Return [X, Y] of the center of cell containing provided text 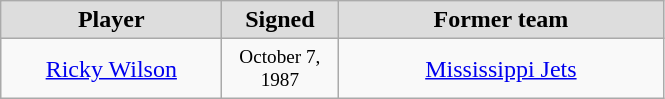
Signed [280, 20]
Former team [501, 20]
Player [112, 20]
October 7, 1987 [280, 69]
Ricky Wilson [112, 69]
Mississippi Jets [501, 69]
